Extract the [X, Y] coordinate from the center of the cell holding the provided text.  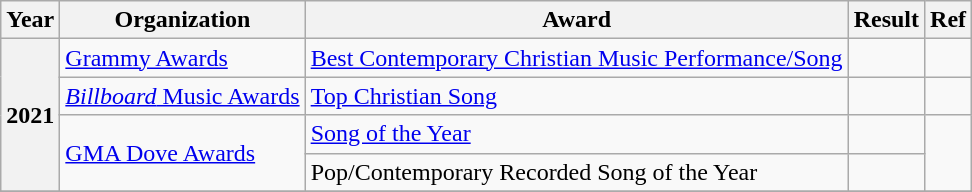
Ref [948, 20]
Top Christian Song [576, 96]
2021 [30, 115]
Year [30, 20]
Grammy Awards [182, 58]
Organization [182, 20]
GMA Dove Awards [182, 153]
Best Contemporary Christian Music Performance/Song [576, 58]
Pop/Contemporary Recorded Song of the Year [576, 172]
Song of the Year [576, 134]
Billboard Music Awards [182, 96]
Result [886, 20]
Award [576, 20]
